Identify which cell holds the provided text, then report its (X, Y) central coordinate. 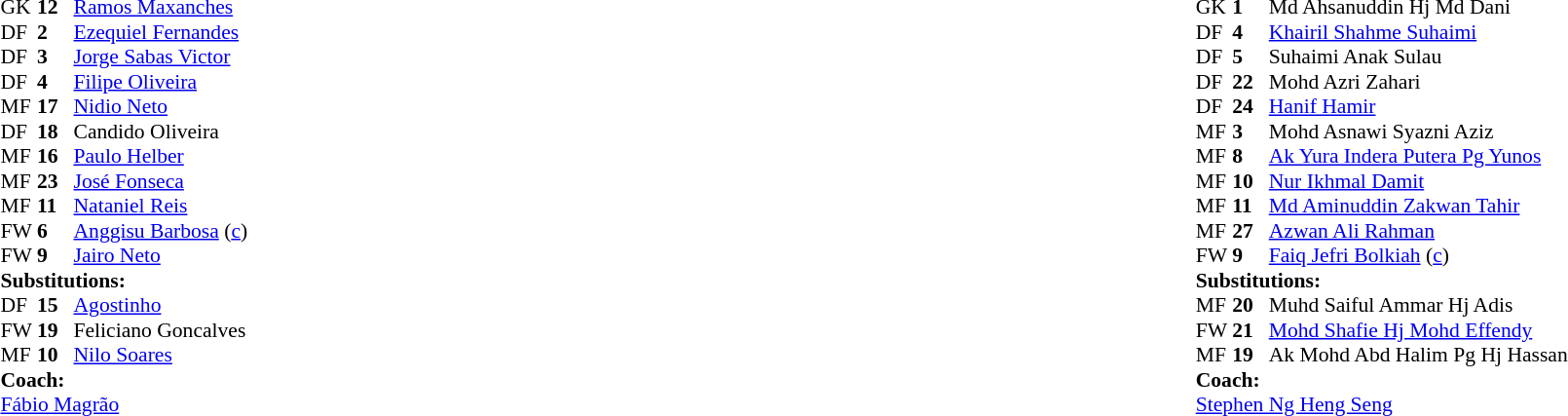
Mohd Asnawi Syazni Aziz (1418, 132)
Jorge Sabas Victor (162, 57)
2 (56, 32)
18 (56, 132)
8 (1251, 157)
23 (56, 181)
Filipe Oliveira (162, 82)
Jairo Neto (162, 256)
Nidio Neto (162, 106)
Ak Mohd Abd Halim Pg Hj Hassan (1418, 356)
Nilo Soares (162, 356)
Suhaimi Anak Sulau (1418, 57)
17 (56, 106)
Azwan Ali Rahman (1418, 231)
Candido Oliveira (162, 132)
Md Aminuddin Zakwan Tahir (1418, 206)
Muhd Saiful Ammar Hj Adis (1418, 305)
Ezequiel Fernandes (162, 32)
Mohd Shafie Hj Mohd Effendy (1418, 330)
Mohd Azri Zahari (1418, 82)
Feliciano Goncalves (162, 330)
Agostinho (162, 305)
José Fonseca (162, 181)
15 (56, 305)
Anggisu Barbosa (c) (162, 231)
21 (1251, 330)
5 (1251, 57)
Faiq Jefri Bolkiah (c) (1418, 256)
Ak Yura Indera Putera Pg Yunos (1418, 157)
22 (1251, 82)
Nur Ikhmal Damit (1418, 181)
Hanif Hamir (1418, 106)
6 (56, 231)
27 (1251, 231)
24 (1251, 106)
Paulo Helber (162, 157)
Khairil Shahme Suhaimi (1418, 32)
20 (1251, 305)
16 (56, 157)
Nataniel Reis (162, 206)
